Determine the [X, Y] coordinate at the center of the cell enclosing the given text.  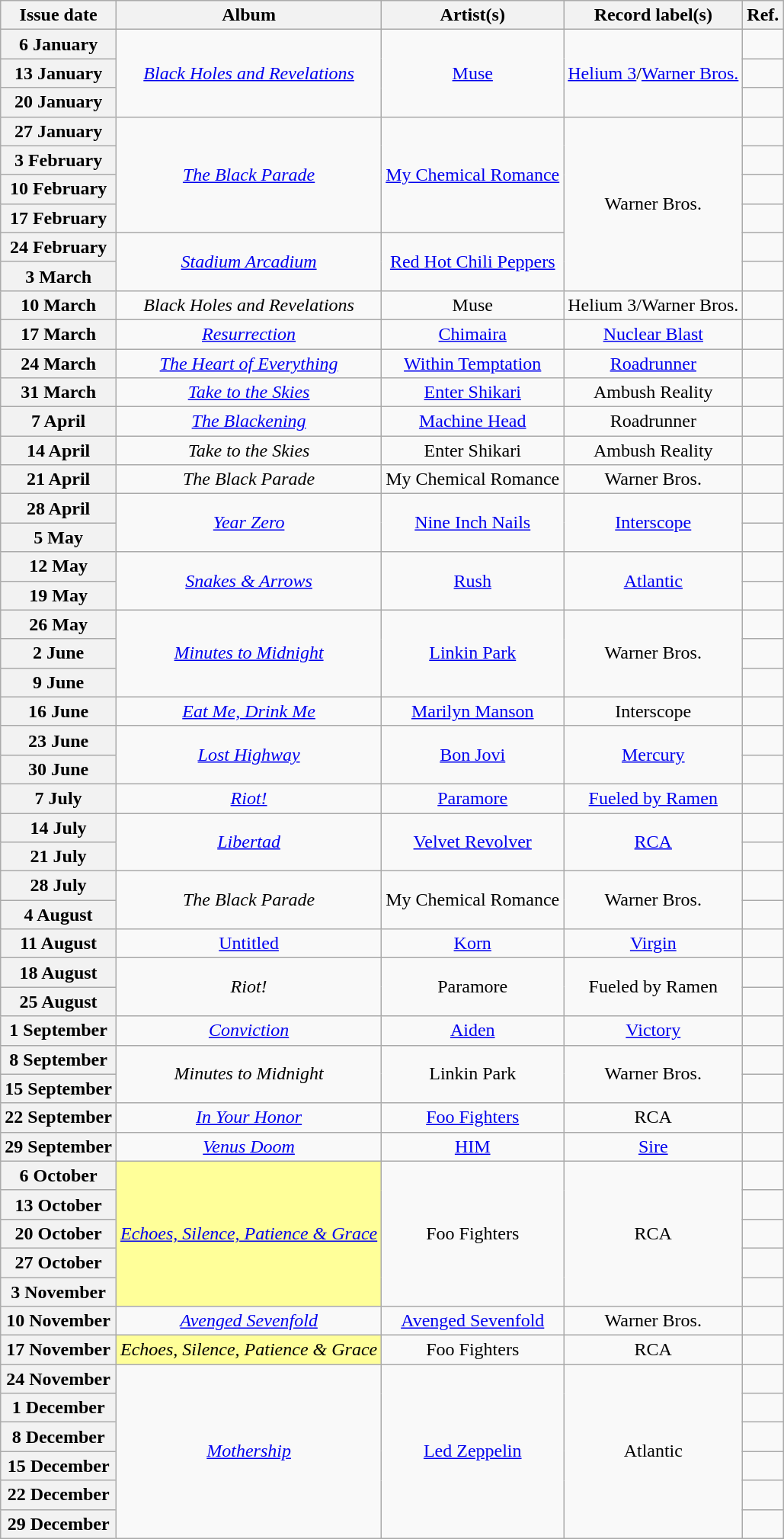
Sire [654, 1146]
11 August [59, 944]
27 October [59, 1262]
14 July [59, 827]
1 September [59, 1031]
Within Temptation [472, 364]
Stadium Arcadium [248, 261]
24 March [59, 364]
17 March [59, 334]
24 February [59, 247]
Chimaira [472, 334]
20 January [59, 102]
Bon Jovi [472, 755]
3 February [59, 160]
Victory [654, 1031]
Artist(s) [472, 15]
Rush [472, 581]
6 January [59, 44]
25 August [59, 1002]
The Heart of Everything [248, 364]
In Your Honor [248, 1117]
14 April [59, 450]
Resurrection [248, 334]
Aiden [472, 1031]
29 September [59, 1146]
Conviction [248, 1031]
Machine Head [472, 422]
Nine Inch Nails [472, 523]
Korn [472, 944]
Velvet Revolver [472, 842]
21 April [59, 479]
22 September [59, 1117]
5 May [59, 537]
12 May [59, 566]
28 July [59, 886]
4 August [59, 915]
29 December [59, 1524]
Libertad [248, 842]
Snakes & Arrows [248, 581]
17 November [59, 1350]
Mercury [654, 755]
27 January [59, 131]
8 September [59, 1060]
30 June [59, 769]
15 December [59, 1466]
26 May [59, 624]
13 January [59, 73]
Nuclear Blast [654, 334]
10 February [59, 189]
16 June [59, 711]
20 October [59, 1233]
10 March [59, 305]
Red Hot Chili Peppers [472, 261]
3 November [59, 1292]
Lost Highway [248, 755]
19 May [59, 595]
22 December [59, 1495]
9 June [59, 682]
8 December [59, 1437]
6 October [59, 1175]
Issue date [59, 15]
28 April [59, 508]
18 August [59, 973]
Untitled [248, 944]
13 October [59, 1204]
Ref. [763, 15]
17 February [59, 218]
24 November [59, 1379]
Marilyn Manson [472, 711]
2 June [59, 653]
7 April [59, 422]
Mothership [248, 1451]
15 September [59, 1089]
The Blackening [248, 422]
Virgin [654, 944]
Year Zero [248, 523]
Led Zeppelin [472, 1451]
31 March [59, 393]
Venus Doom [248, 1146]
Album [248, 15]
21 July [59, 857]
1 December [59, 1408]
Eat Me, Drink Me [248, 711]
3 March [59, 276]
10 November [59, 1321]
7 July [59, 798]
23 June [59, 740]
HIM [472, 1146]
Record label(s) [654, 15]
